Search for the cell housing the specified text and yield its (X, Y) center coordinate. 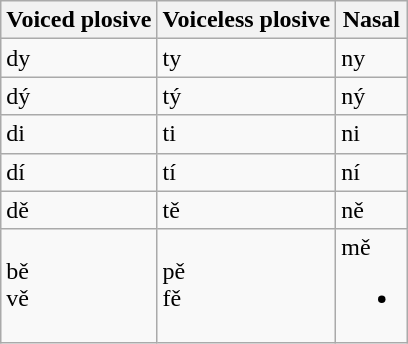
dí (79, 172)
ni (372, 134)
pě fě (246, 286)
Voiceless plosive (246, 20)
ný (372, 96)
tý (246, 96)
ny (372, 58)
Voiced plosive (79, 20)
ní (372, 172)
bě vě (79, 286)
tí (246, 172)
ty (246, 58)
ně (372, 210)
Nasal (372, 20)
di (79, 134)
dý (79, 96)
ti (246, 134)
dy (79, 58)
mě (372, 286)
dě (79, 210)
tě (246, 210)
